Locate the cell with the specified text and output its [x, y] center coordinate. 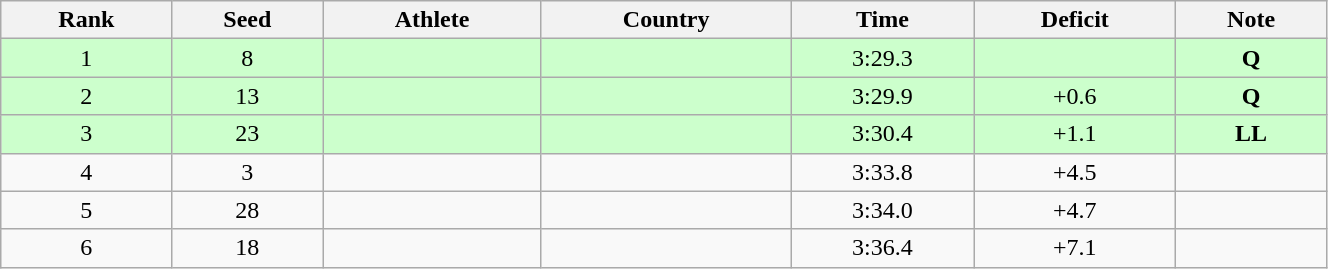
3:30.4 [882, 134]
Rank [86, 20]
LL [1252, 134]
13 [248, 96]
Country [666, 20]
6 [86, 248]
3:34.0 [882, 210]
3:36.4 [882, 248]
+1.1 [1075, 134]
1 [86, 58]
4 [86, 172]
+4.7 [1075, 210]
+4.5 [1075, 172]
8 [248, 58]
Athlete [432, 20]
3:29.9 [882, 96]
Time [882, 20]
Seed [248, 20]
+0.6 [1075, 96]
+7.1 [1075, 248]
3:33.8 [882, 172]
Note [1252, 20]
Deficit [1075, 20]
18 [248, 248]
23 [248, 134]
5 [86, 210]
28 [248, 210]
3:29.3 [882, 58]
2 [86, 96]
